Output the [X, Y] coordinate of the center of the cell containing the given text.  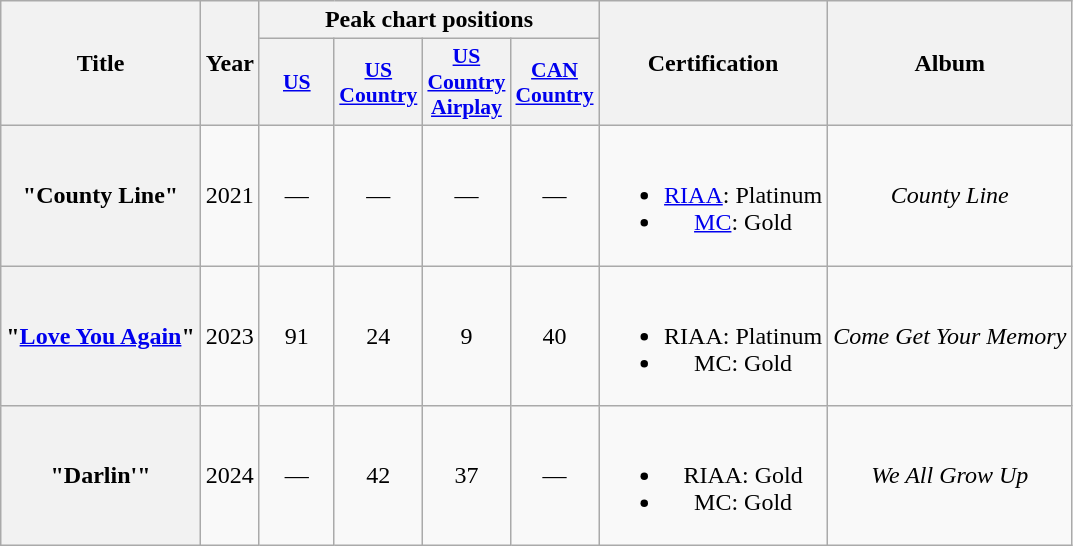
RIAA: GoldMC: Gold [714, 476]
24 [378, 336]
37 [466, 476]
US [296, 82]
Peak chart positions [428, 20]
42 [378, 476]
"County Line" [101, 195]
"Love You Again" [101, 336]
Come Get Your Memory [950, 336]
40 [554, 336]
Title [101, 64]
CAN Country [554, 82]
"Darlin'" [101, 476]
2023 [230, 336]
We All Grow Up [950, 476]
9 [466, 336]
Year [230, 64]
County Line [950, 195]
US Country Airplay [466, 82]
Album [950, 64]
2024 [230, 476]
91 [296, 336]
US Country [378, 82]
Certification [714, 64]
2021 [230, 195]
